Scan for the cell matching the given text and deliver its (x, y) coordinate at center. 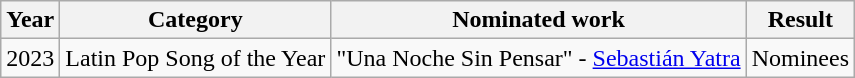
Year (30, 20)
Nominated work (538, 20)
Category (196, 20)
Result (800, 20)
Latin Pop Song of the Year (196, 58)
2023 (30, 58)
Nominees (800, 58)
"Una Noche Sin Pensar" - Sebastián Yatra (538, 58)
